Output the (X, Y) coordinate of the center of the cell containing the given text.  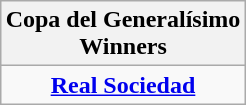
Real Sociedad (123, 85)
Copa del GeneralísimoWinners (123, 34)
